Locate the cell with the specified text and output its (x, y) center coordinate. 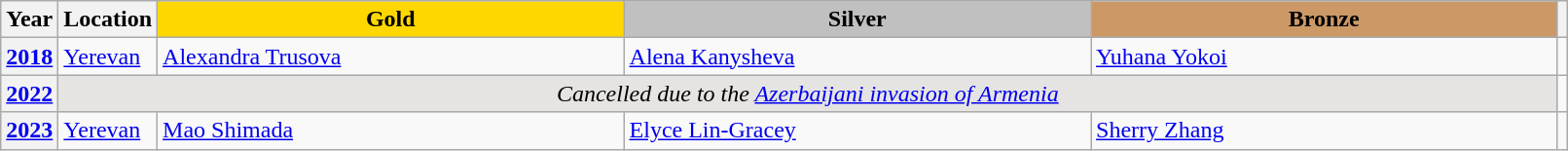
2018 (29, 57)
2022 (29, 94)
Gold (391, 19)
Yuhana Yokoi (1324, 57)
Silver (857, 19)
Alena Kanysheva (857, 57)
Mao Shimada (391, 131)
Location (108, 19)
Sherry Zhang (1324, 131)
Alexandra Trusova (391, 57)
Bronze (1324, 19)
Cancelled due to the Azerbaijani invasion of Armenia (808, 94)
Elyce Lin-Gracey (857, 131)
2023 (29, 131)
Year (29, 19)
